Output the (x, y) coordinate of the center of the cell containing the given text.  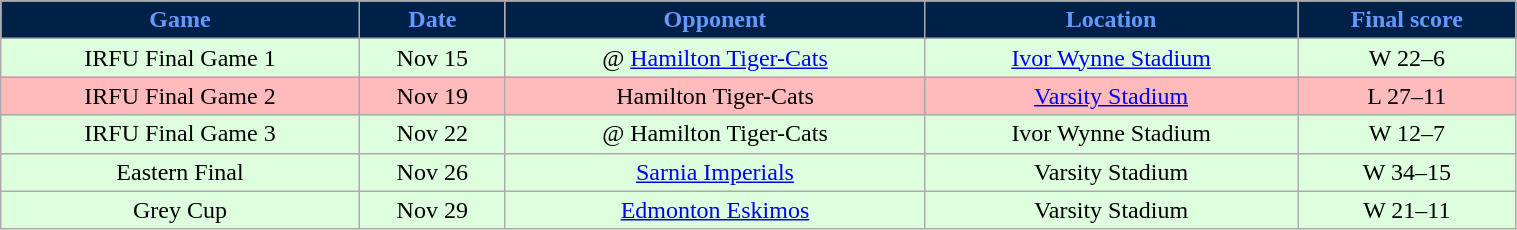
Eastern Final (180, 172)
W 34–15 (1407, 172)
IRFU Final Game 1 (180, 58)
Date (432, 20)
IRFU Final Game 3 (180, 134)
Edmonton Eskimos (714, 210)
Location (1112, 20)
Nov 29 (432, 210)
Grey Cup (180, 210)
L 27–11 (1407, 96)
Hamilton Tiger-Cats (714, 96)
W 12–7 (1407, 134)
Nov 26 (432, 172)
Game (180, 20)
Nov 15 (432, 58)
Nov 22 (432, 134)
IRFU Final Game 2 (180, 96)
W 22–6 (1407, 58)
Opponent (714, 20)
W 21–11 (1407, 210)
Final score (1407, 20)
Sarnia Imperials (714, 172)
Nov 19 (432, 96)
